Extract the [x, y] coordinate from the center of the cell holding the provided text.  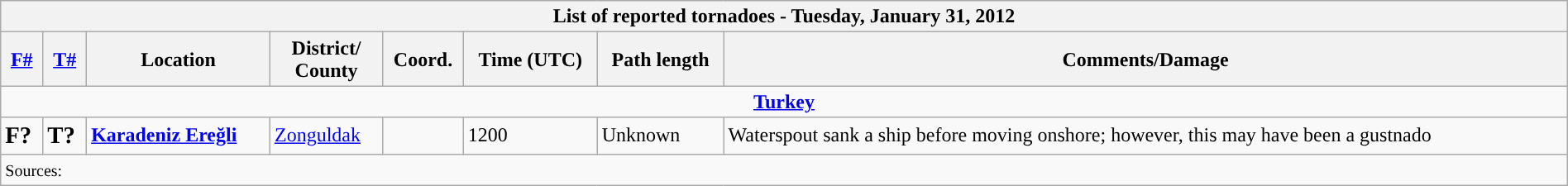
Time (UTC) [530, 60]
Karadeniz Ereğli [179, 136]
F# [22, 60]
T? [65, 136]
Comments/Damage [1145, 60]
Turkey [784, 102]
Coord. [423, 60]
List of reported tornadoes - Tuesday, January 31, 2012 [784, 17]
Unknown [660, 136]
Sources: [784, 169]
Path length [660, 60]
Zonguldak [326, 136]
District/County [326, 60]
F? [22, 136]
Location [179, 60]
Waterspout sank a ship before moving onshore; however, this may have been a gustnado [1145, 136]
T# [65, 60]
1200 [530, 136]
